Detect which cell encompasses the target text, then output its [x, y] center coordinate. 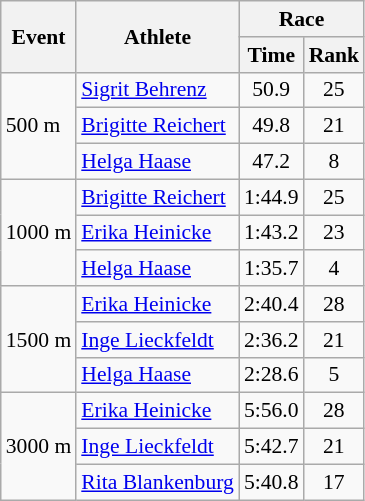
23 [334, 233]
Athlete [158, 36]
4 [334, 269]
49.8 [272, 126]
2:36.2 [272, 340]
Race [302, 19]
5 [334, 375]
17 [334, 482]
47.2 [272, 162]
Event [38, 36]
5:42.7 [272, 447]
2:28.6 [272, 375]
1:44.9 [272, 197]
2:40.4 [272, 304]
Sigrit Behrenz [158, 90]
Time [272, 55]
1000 m [38, 232]
3000 m [38, 446]
Rank [334, 55]
5:40.8 [272, 482]
Rita Blankenburg [158, 482]
5:56.0 [272, 411]
500 m [38, 126]
1:35.7 [272, 269]
1500 m [38, 340]
50.9 [272, 90]
1:43.2 [272, 233]
8 [334, 162]
